Return (x, y) of the center of cell containing provided text 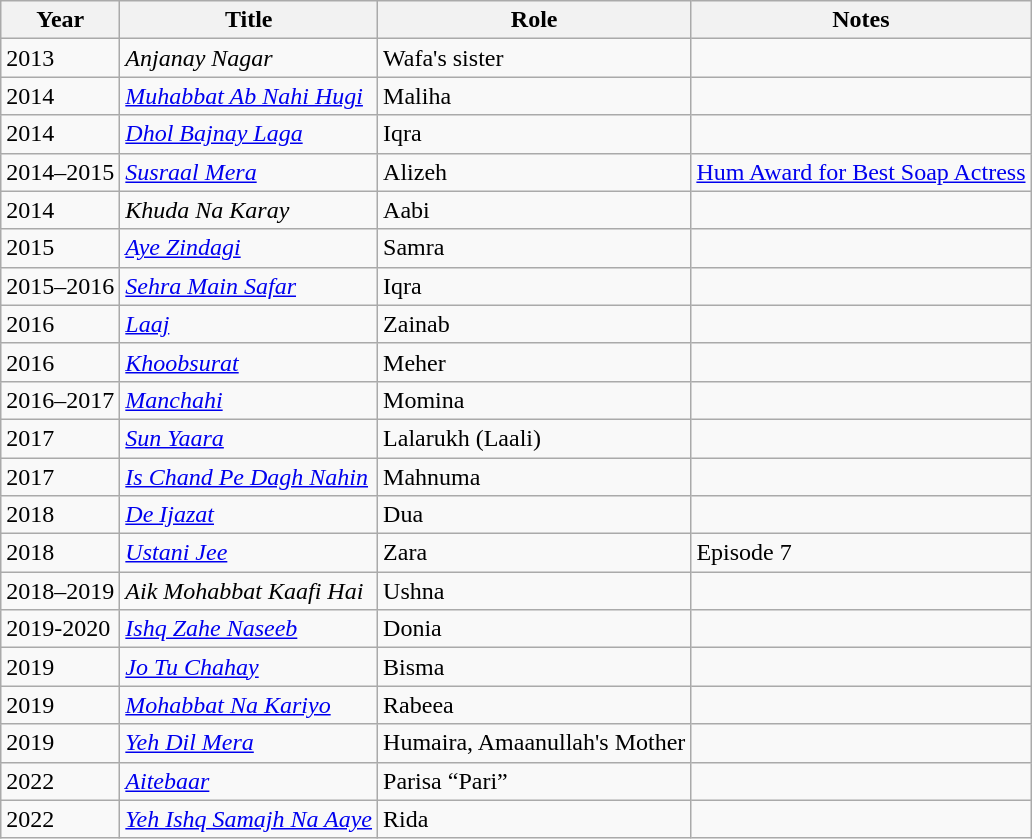
2018–2019 (60, 591)
Episode 7 (861, 553)
Wafa's sister (534, 58)
Sehra Main Safar (249, 286)
Rida (534, 819)
Lalarukh (Laali) (534, 438)
Dua (534, 515)
Donia (534, 629)
Khuda Na Karay (249, 210)
Yeh Dil Mera (249, 743)
De Ijazat (249, 515)
2015 (60, 248)
Aabi (534, 210)
Zainab (534, 324)
Khoobsurat (249, 362)
Aitebaar (249, 781)
Susraal Mera (249, 172)
Jo Tu Chahay (249, 667)
Is Chand Pe Dagh Nahin (249, 477)
Mohabbat Na Kariyo (249, 705)
Notes (861, 20)
Bisma (534, 667)
Alizeh (534, 172)
Aik Mohabbat Kaafi Hai (249, 591)
Yeh Ishq Samajh Na Aaye (249, 819)
Zara (534, 553)
Mahnuma (534, 477)
Parisa “Pari” (534, 781)
Ishq Zahe Naseeb (249, 629)
Year (60, 20)
2014–2015 (60, 172)
Title (249, 20)
Sun Yaara (249, 438)
Manchahi (249, 400)
Muhabbat Ab Nahi Hugi (249, 96)
Hum Award for Best Soap Actress (861, 172)
Momina (534, 400)
Maliha (534, 96)
Ustani Jee (249, 553)
Role (534, 20)
2016–2017 (60, 400)
Anjanay Nagar (249, 58)
Laaj (249, 324)
2019-2020 (60, 629)
2013 (60, 58)
Ushna (534, 591)
Samra (534, 248)
Dhol Bajnay Laga (249, 134)
Meher (534, 362)
Rabeea (534, 705)
Humaira, Amaanullah's Mother (534, 743)
2015–2016 (60, 286)
Aye Zindagi (249, 248)
